Identify which cell holds the provided text, then report its (X, Y) central coordinate. 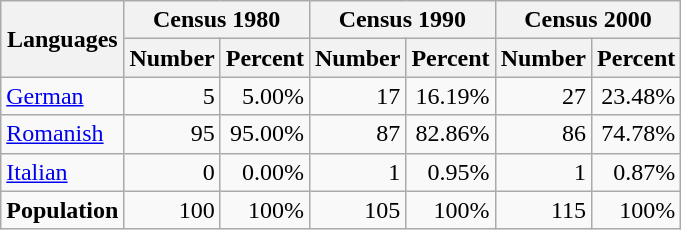
95.00% (264, 134)
Italian (62, 172)
Population (62, 210)
0.87% (636, 172)
0.00% (264, 172)
86 (543, 134)
German (62, 96)
74.78% (636, 134)
0 (172, 172)
115 (543, 210)
82.86% (450, 134)
100 (172, 210)
17 (357, 96)
95 (172, 134)
16.19% (450, 96)
0.95% (450, 172)
5.00% (264, 96)
Romanish (62, 134)
Census 2000 (588, 20)
Census 1990 (402, 20)
105 (357, 210)
5 (172, 96)
Languages (62, 39)
Census 1980 (217, 20)
87 (357, 134)
23.48% (636, 96)
27 (543, 96)
